Capture the cell that displays the provided text and extract its (X, Y) central coordinate. 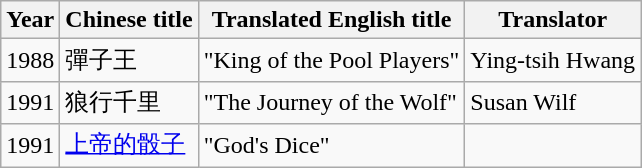
Ying-tsih Hwang (553, 60)
"The Journey of the Wolf" (332, 102)
"King of the Pool Players" (332, 60)
Year (30, 20)
Susan Wilf (553, 102)
彈子王 (129, 60)
上帝的骰子 (129, 146)
"God's Dice" (332, 146)
Translator (553, 20)
1988 (30, 60)
狼行千里 (129, 102)
Chinese title (129, 20)
Translated English title (332, 20)
